For the text-containing cell, return its midpoint in [X, Y] coordinate format. 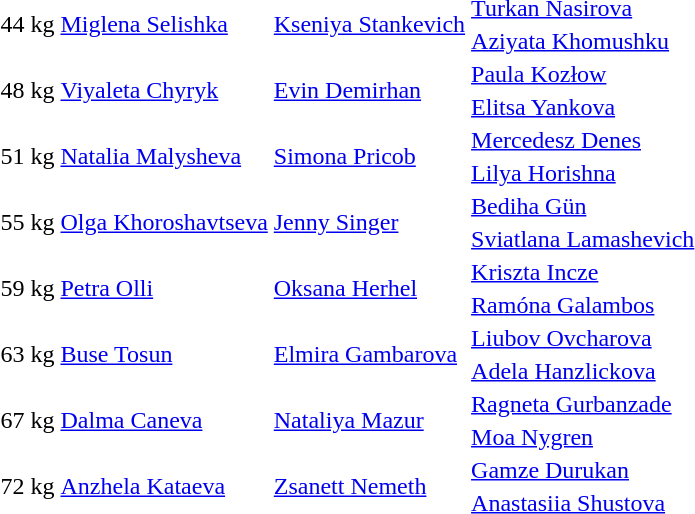
Jenny Singer [369, 222]
Dalma Caneva [164, 420]
Natalia Malysheva [164, 156]
Olga Khoroshavtseva [164, 222]
Simona Pricob [369, 156]
Petra Olli [164, 288]
Evin Demirhan [369, 90]
Elmira Gambarova [369, 354]
Oksana Herhel [369, 288]
Nataliya Mazur [369, 420]
Buse Tosun [164, 354]
Viyaleta Chyryk [164, 90]
